Detect which cell encompasses the target text, then output its [X, Y] center coordinate. 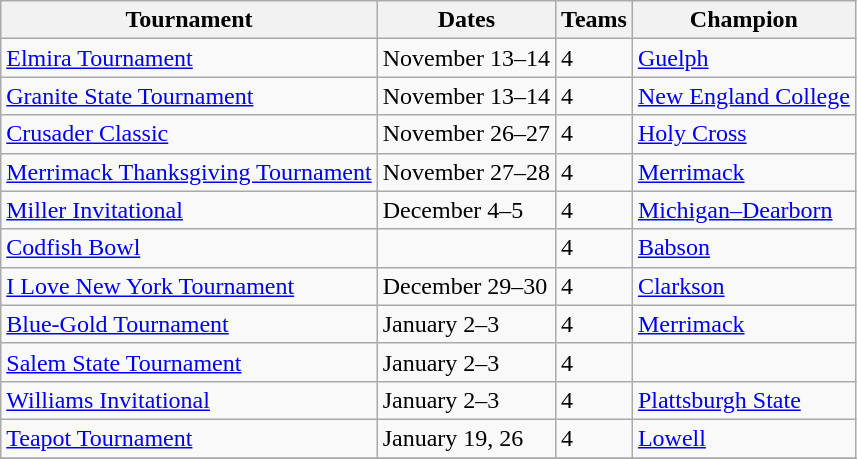
Salem State Tournament [189, 362]
November 27–28 [466, 172]
Elmira Tournament [189, 58]
I Love New York Tournament [189, 286]
Teams [594, 20]
Williams Invitational [189, 400]
Dates [466, 20]
New England College [744, 96]
Champion [744, 20]
Guelph [744, 58]
Blue-Gold Tournament [189, 324]
January 19, 26 [466, 438]
Crusader Classic [189, 134]
Michigan–Dearborn [744, 210]
November 26–27 [466, 134]
Babson [744, 248]
Holy Cross [744, 134]
Teapot Tournament [189, 438]
Plattsburgh State [744, 400]
December 29–30 [466, 286]
Miller Invitational [189, 210]
Merrimack Thanksgiving Tournament [189, 172]
Clarkson [744, 286]
Granite State Tournament [189, 96]
Codfish Bowl [189, 248]
Lowell [744, 438]
December 4–5 [466, 210]
Tournament [189, 20]
